Capture the cell that displays the provided text and extract its (x, y) central coordinate. 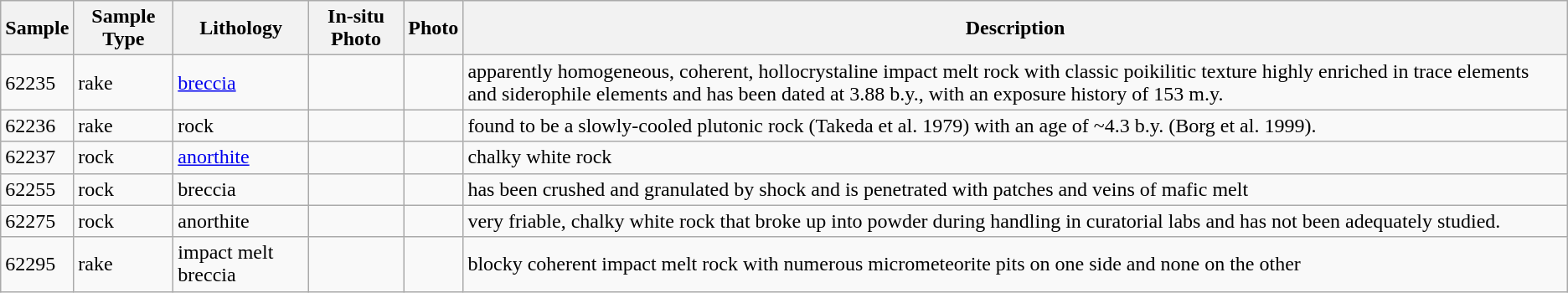
very friable, chalky white rock that broke up into powder during handling in curatorial labs and has not been adequately studied. (1015, 221)
has been crushed and granulated by shock and is penetrated with patches and veins of mafic melt (1015, 189)
blocky coherent impact melt rock with numerous micrometeorite pits on one side and none on the other (1015, 265)
62255 (37, 189)
Description (1015, 28)
62236 (37, 126)
62295 (37, 265)
chalky white rock (1015, 157)
62235 (37, 82)
Sample Type (124, 28)
62275 (37, 221)
In-situ Photo (355, 28)
found to be a slowly-cooled plutonic rock (Takeda et al. 1979) with an age of ~4.3 b.y. (Borg et al. 1999). (1015, 126)
62237 (37, 157)
Sample (37, 28)
Lithology (241, 28)
Photo (434, 28)
impact melt breccia (241, 265)
